Capture the cell that displays the provided text and extract its (x, y) central coordinate. 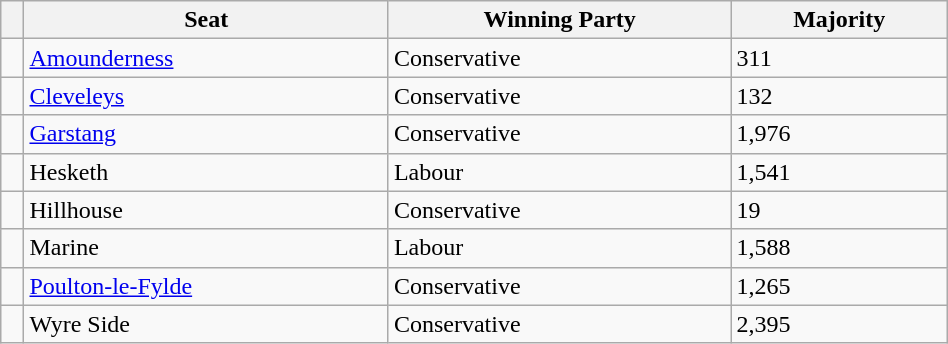
Poulton-le-Fylde (206, 286)
1,541 (839, 172)
Wyre Side (206, 324)
Garstang (206, 134)
Hesketh (206, 172)
Marine (206, 248)
1,265 (839, 286)
1,588 (839, 248)
132 (839, 96)
19 (839, 210)
Seat (206, 20)
Hillhouse (206, 210)
Cleveleys (206, 96)
311 (839, 58)
2,395 (839, 324)
Amounderness (206, 58)
Winning Party (560, 20)
Majority (839, 20)
1,976 (839, 134)
